Find where the given text appears and provide that cell's center as [X, Y] coordinate. 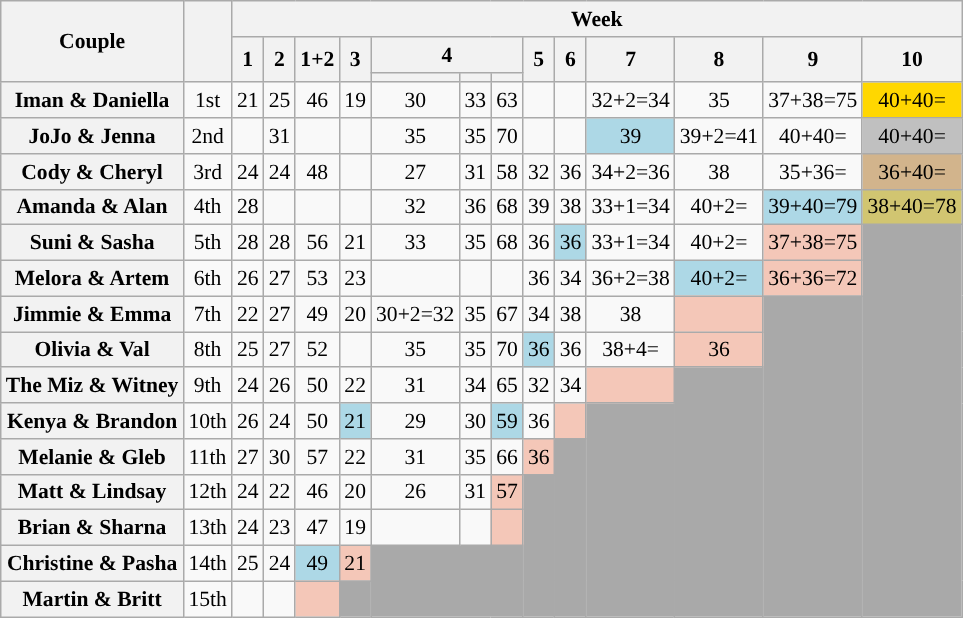
47 [317, 528]
36+36=72 [812, 279]
5th [208, 243]
Iman & Daniella [92, 101]
Week [597, 19]
9th [208, 386]
5 [539, 60]
1 [248, 60]
12th [208, 492]
63 [507, 101]
36+40= [912, 172]
14th [208, 564]
Melanie & Gleb [92, 457]
8th [208, 350]
Melora & Artem [92, 279]
65 [507, 386]
32+2=34 [630, 101]
Couple [92, 42]
59 [507, 421]
52 [317, 350]
2nd [208, 136]
13th [208, 528]
8 [719, 60]
9 [812, 60]
6 [571, 60]
35+36= [812, 172]
7 [630, 60]
36+2=38 [630, 279]
Amanda & Alan [92, 207]
Cody & Cheryl [92, 172]
66 [507, 457]
2 [280, 60]
1st [208, 101]
3 [355, 60]
7th [208, 314]
4 [447, 55]
10 [912, 60]
The Miz & Witney [92, 386]
Christine & Pasha [92, 564]
Kenya & Brandon [92, 421]
48 [317, 172]
38+40=78 [912, 207]
34+2=36 [630, 172]
Suni & Sasha [92, 243]
39+40=79 [812, 207]
1+2 [317, 60]
15th [208, 599]
4th [208, 207]
6th [208, 279]
JoJo & Jenna [92, 136]
30+2=32 [415, 314]
3rd [208, 172]
29 [415, 421]
38+4= [630, 350]
11th [208, 457]
Martin & Britt [92, 599]
67 [507, 314]
Olivia & Val [92, 350]
Brian & Sharna [92, 528]
10th [208, 421]
39+2=41 [719, 136]
56 [317, 243]
58 [507, 172]
Jimmie & Emma [92, 314]
53 [317, 279]
Matt & Lindsay [92, 492]
